From the cell containing the given text, extract its center point as (X, Y) coordinate. 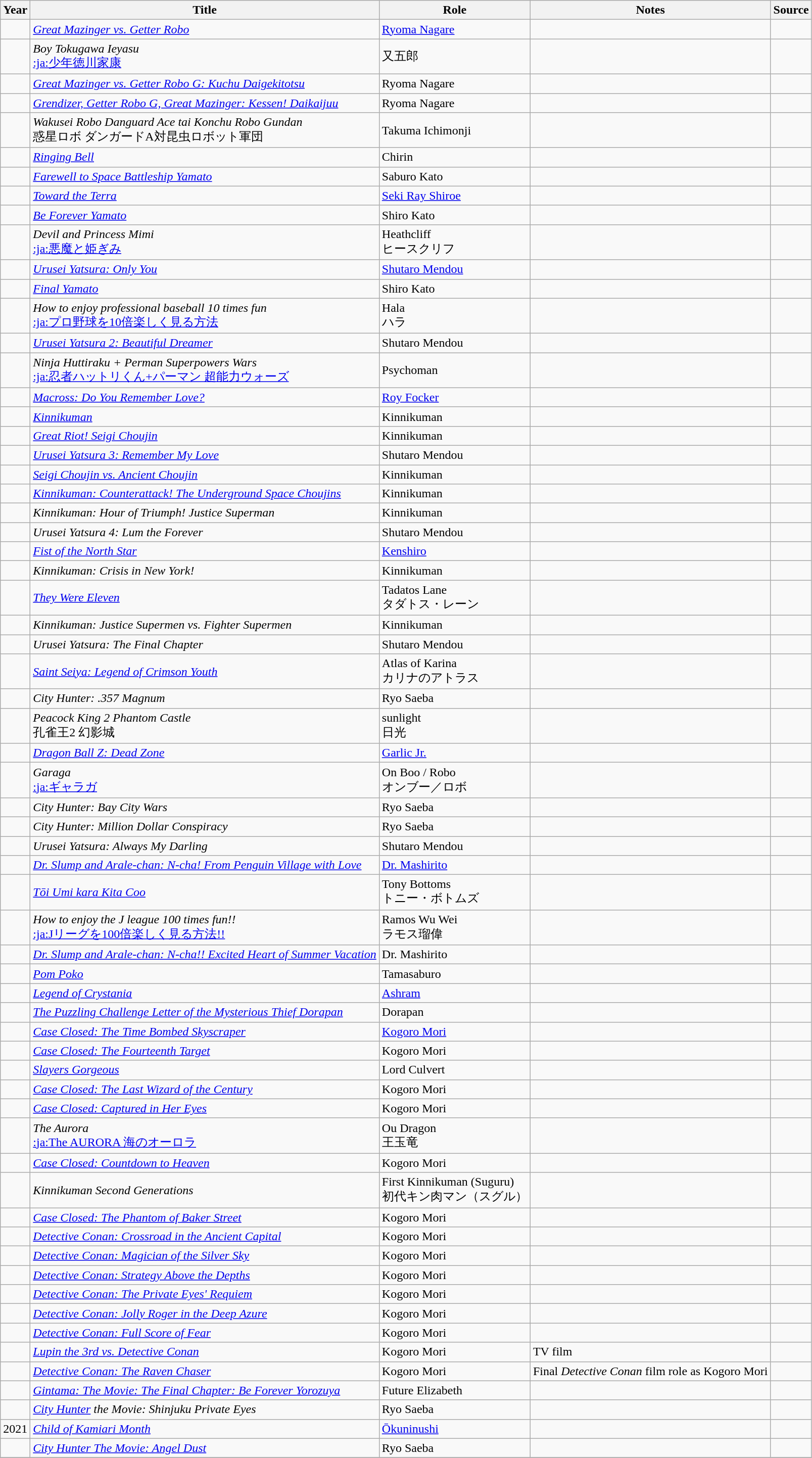
Detective Conan: Strategy Above the Depths (205, 1275)
Detective Conan: Magician of the Silver Sky (205, 1256)
Tony Bottomsトニー・ボトムズ (455, 892)
Dr. Slump and Arale-chan: N-cha! From Penguin Village with Love (205, 865)
Kinnikuman Second Generations (205, 1190)
Pom Poko (205, 974)
Urusei Yatsura: The Final Chapter (205, 644)
Future Elizabeth (455, 1390)
Lord Culvert (455, 1070)
Detective Conan: The Private Eyes' Requiem (205, 1294)
Tamasaburo (455, 974)
Seigi Choujin vs. Ancient Choujin (205, 475)
sunlight日光 (455, 726)
They Were Eleven (205, 598)
The Puzzling Challenge Letter of the Mysterious Thief Dorapan (205, 1012)
Halaハラ (455, 316)
City Hunter: Million Dollar Conspiracy (205, 826)
Case Closed: The Phantom of Baker Street (205, 1217)
Psychoman (455, 370)
Urusei Yatsura: Only You (205, 269)
又五郎 (455, 57)
Kinnikuman: Hour of Triumph! Justice Superman (205, 513)
Urusei Yatsura 4: Lum the Forever (205, 532)
Notes (650, 10)
Garlic Jr. (455, 753)
Lupin the 3rd vs. Detective Conan (205, 1352)
Final Detective Conan film role as Kogoro Mori (650, 1371)
Case Closed: Captured in Her Eyes (205, 1108)
Great Riot! Seigi Choujin (205, 436)
Saint Seiya: Legend of Crimson Youth (205, 672)
Ōkuninushi (455, 1429)
Boy Tokugawa Ieyasu:ja:少年徳川家康 (205, 57)
Farewell to Space Battleship Yamato (205, 176)
2021 (15, 1429)
Final Yamato (205, 289)
Year (15, 10)
Urusei Yatsura 2: Beautiful Dreamer (205, 343)
Title (205, 10)
First Kinnikuman (Suguru)初代キン肉マン（スグル） (455, 1190)
Slayers Gorgeous (205, 1070)
Child of Kamiari Month (205, 1429)
Kinnikuman: Justice Supermen vs. Fighter Supermen (205, 625)
City Hunter The Movie: Angel Dust (205, 1448)
Kenshiro (455, 551)
Atlas of Karinaカリナのアトラス (455, 672)
City Hunter: .357 Magnum (205, 698)
Ashram (455, 993)
On Boo / Roboオンブー／ロボ (455, 780)
Peacock King 2 Phantom Castle孔雀王2 幻影城 (205, 726)
Tadatos Laneタダトス・レーン (455, 598)
Macross: Do You Remember Love? (205, 397)
Detective Conan: Jolly Roger in the Deep Azure (205, 1313)
Devil and Princess Mimi:ja:悪魔と姫ぎみ (205, 242)
Seki Ray Shiroe (455, 196)
Kinnikuman: Counterattack! The Underground Space Choujins (205, 494)
City Hunter: Bay City Wars (205, 807)
Roy Focker (455, 397)
Dr. Slump and Arale-chan: N-cha!! Excited Heart of Summer Vacation (205, 955)
Tōi Umi kara Kita Coo (205, 892)
Source (791, 10)
Detective Conan: Full Score of Fear (205, 1333)
Great Mazinger vs. Getter Robo (205, 29)
Case Closed: The Last Wizard of the Century (205, 1089)
Wakusei Robo Danguard Ace tai Konchu Robo Gundan惑星ロボ ダンガードA対昆虫ロボット軍団 (205, 130)
Urusei Yatsura: Always My Darling (205, 845)
The Aurora:ja:The AURORA 海のオーロラ (205, 1136)
Urusei Yatsura 3: Remember My Love (205, 455)
Gintama: The Movie: The Final Chapter: Be Forever Yorozuya (205, 1390)
Legend of Crystania (205, 993)
Chirin (455, 157)
Great Mazinger vs. Getter Robo G: Kuchu Daigekitotsu (205, 83)
Ringing Bell (205, 157)
Be Forever Yamato (205, 215)
Role (455, 10)
Ninja Huttiraku + Perman Superpowers Wars:ja:忍者ハットリくん+パーマン 超能力ウォーズ (205, 370)
Detective Conan: The Raven Chaser (205, 1371)
Grendizer, Getter Robo G, Great Mazinger: Kessen! Daikaijuu (205, 103)
Kinnikuman: Crisis in New York! (205, 571)
Case Closed: Countdown to Heaven (205, 1163)
Fist of the North Star (205, 551)
Detective Conan: Crossroad in the Ancient Capital (205, 1237)
Dorapan (455, 1012)
Case Closed: The Fourteenth Target (205, 1051)
Toward the Terra (205, 196)
Ou Dragon王玉竜 (455, 1136)
Takuma Ichimonji (455, 130)
Heathcliffヒースクリフ (455, 242)
How to enjoy the J league 100 times fun!!:ja:Jリーグを100倍楽しく見る方法!! (205, 927)
Garaga:ja:ギャラガ (205, 780)
Dragon Ball Z: Dead Zone (205, 753)
Saburo Kato (455, 176)
TV film (650, 1352)
Case Closed: The Time Bombed Skyscraper (205, 1031)
City Hunter the Movie: Shinjuku Private Eyes (205, 1409)
How to enjoy professional baseball 10 times fun:ja:プロ野球を10倍楽しく見る方法 (205, 316)
Ramos Wu Weiラモス瑠偉 (455, 927)
